Output the (X, Y) coordinate of the center of the cell containing the given text.  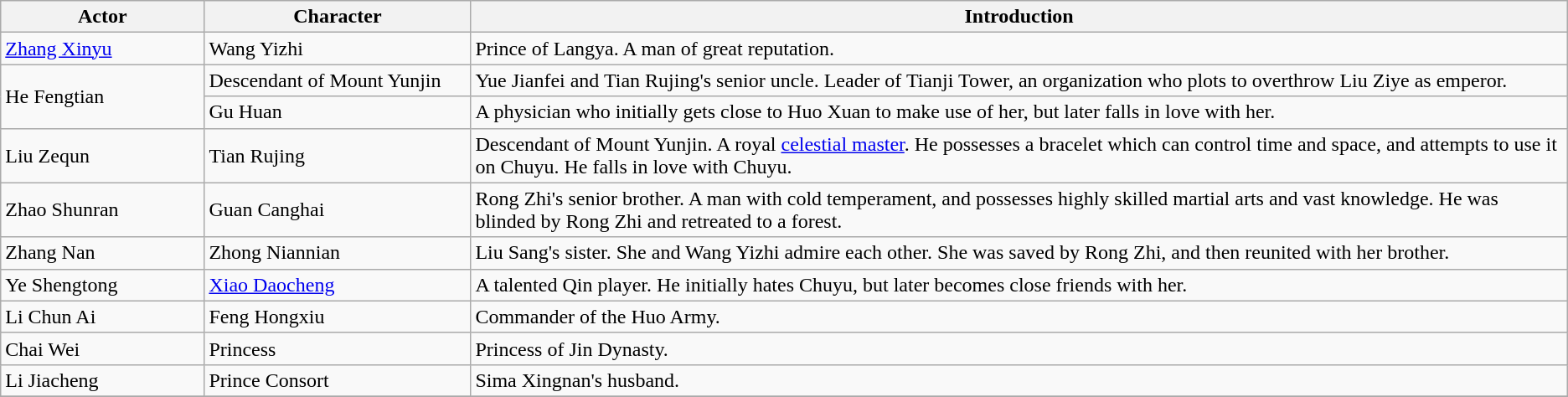
Introduction (1019, 17)
A physician who initially gets close to Huo Xuan to make use of her, but later falls in love with her. (1019, 112)
Sima Xingnan's husband. (1019, 380)
Prince Consort (338, 380)
Descendant of Mount Yunjin (338, 80)
Zhang Nan (102, 253)
Chai Wei (102, 348)
Guan Canghai (338, 209)
Liu Sang's sister. She and Wang Yizhi admire each other. She was saved by Rong Zhi, and then reunited with her brother. (1019, 253)
Wang Yizhi (338, 49)
Gu Huan (338, 112)
Feng Hongxiu (338, 317)
Princess of Jin Dynasty. (1019, 348)
Liu Zequn (102, 156)
Princess (338, 348)
A talented Qin player. He initially hates Chuyu, but later becomes close friends with her. (1019, 285)
Ye Shengtong (102, 285)
Character (338, 17)
Zhao Shunran (102, 209)
Commander of the Huo Army. (1019, 317)
Yue Jianfei and Tian Rujing's senior uncle. Leader of Tianji Tower, an organization who plots to overthrow Liu Ziye as emperor. (1019, 80)
Prince of Langya. A man of great reputation. (1019, 49)
Zhang Xinyu (102, 49)
Li Chun Ai (102, 317)
Xiao Daocheng (338, 285)
Actor (102, 17)
Zhong Niannian (338, 253)
Li Jiacheng (102, 380)
Tian Rujing (338, 156)
He Fengtian (102, 96)
